For the text-containing cell, return its midpoint in (x, y) coordinate format. 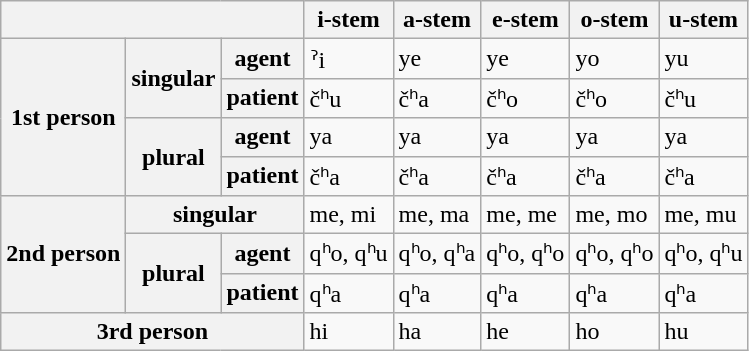
e-stem (526, 20)
a-stem (437, 20)
i-stem (348, 20)
2nd person (64, 254)
me, mo (614, 215)
me, me (526, 215)
ha (437, 332)
me, mu (704, 215)
he (526, 332)
1st person (64, 118)
ˀi (348, 59)
qʰo, qʰa (437, 254)
hu (704, 332)
yo (614, 59)
3rd person (152, 332)
o-stem (614, 20)
ho (614, 332)
me, ma (437, 215)
me, mi (348, 215)
hi (348, 332)
yu (704, 59)
u-stem (704, 20)
